Return the [X, Y] coordinate for the center point of the cell that contains the specified text.  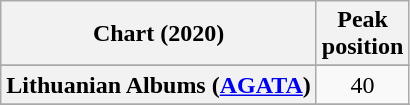
Chart (2020) [159, 34]
Lithuanian Albums (AGATA) [159, 85]
Peakposition [362, 34]
40 [362, 85]
